Pinpoint the cell where the given text exists, returning its [x, y] midpoint coordinate. 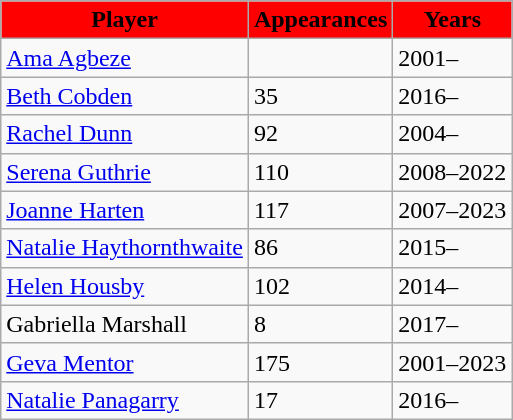
110 [320, 172]
Serena Guthrie [125, 172]
2014– [452, 286]
Joanne Harten [125, 210]
2004– [452, 134]
Years [452, 20]
Gabriella Marshall [125, 324]
Beth Cobden [125, 96]
102 [320, 286]
86 [320, 248]
17 [320, 400]
Natalie Haythornthwaite [125, 248]
2015– [452, 248]
2017– [452, 324]
Rachel Dunn [125, 134]
Appearances [320, 20]
2007–2023 [452, 210]
117 [320, 210]
175 [320, 362]
2001– [452, 58]
Natalie Panagarry [125, 400]
2001–2023 [452, 362]
8 [320, 324]
92 [320, 134]
Player [125, 20]
35 [320, 96]
Ama Agbeze [125, 58]
2008–2022 [452, 172]
Geva Mentor [125, 362]
Helen Housby [125, 286]
